From the cell containing the given text, extract its center point as [x, y] coordinate. 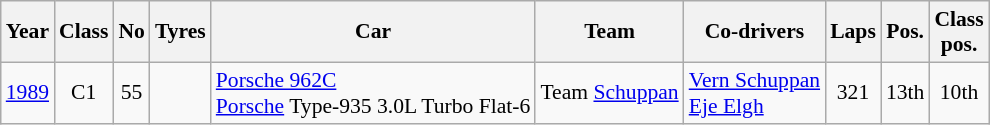
13th [906, 92]
Co-drivers [754, 32]
Vern Schuppan Eje Elgh [754, 92]
Team [609, 32]
Year [28, 32]
Class [84, 32]
C1 [84, 92]
Laps [853, 32]
55 [132, 92]
Car [374, 32]
Classpos. [958, 32]
Porsche 962CPorsche Type-935 3.0L Turbo Flat-6 [374, 92]
Tyres [180, 32]
10th [958, 92]
No [132, 32]
1989 [28, 92]
Pos. [906, 32]
Team Schuppan [609, 92]
321 [853, 92]
